Scan for the cell matching the given text and deliver its [X, Y] coordinate at center. 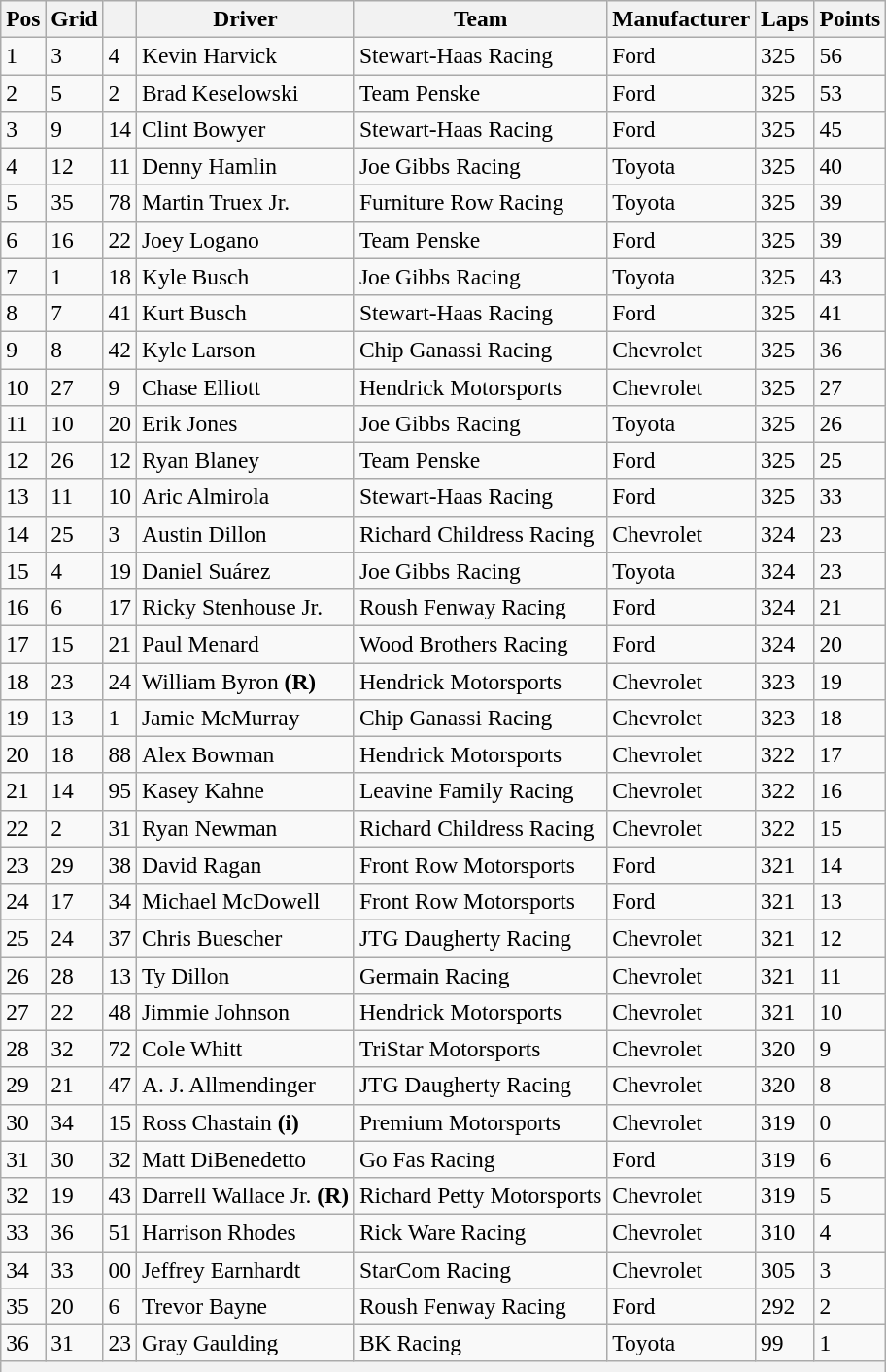
BK Racing [480, 1343]
Leavine Family Racing [480, 791]
00 [119, 1269]
Brad Keselowski [245, 92]
Manufacturer [682, 18]
47 [119, 1086]
48 [119, 1012]
Richard Petty Motorsports [480, 1195]
Ryan Blaney [245, 460]
72 [119, 1049]
78 [119, 203]
Daniel Suárez [245, 571]
David Ragan [245, 865]
Jimmie Johnson [245, 1012]
Trevor Bayne [245, 1306]
Premium Motorsports [480, 1122]
Denny Hamlin [245, 166]
Austin Dillon [245, 534]
Martin Truex Jr. [245, 203]
0 [850, 1122]
40 [850, 166]
Germain Racing [480, 975]
292 [785, 1306]
Aric Almirola [245, 497]
Matt DiBenedetto [245, 1159]
Kevin Harvick [245, 55]
TriStar Motorsports [480, 1049]
Clint Bowyer [245, 129]
Jeffrey Earnhardt [245, 1269]
Ross Chastain (i) [245, 1122]
Ty Dillon [245, 975]
Chase Elliott [245, 386]
95 [119, 791]
A. J. Allmendinger [245, 1086]
305 [785, 1269]
Michael McDowell [245, 901]
42 [119, 350]
Darrell Wallace Jr. (R) [245, 1195]
Jamie McMurray [245, 718]
StarCom Racing [480, 1269]
310 [785, 1232]
88 [119, 754]
Rick Ware Racing [480, 1232]
Pos [23, 18]
Gray Gaulding [245, 1343]
Erik Jones [245, 423]
William Byron (R) [245, 681]
51 [119, 1232]
Kyle Larson [245, 350]
Ryan Newman [245, 828]
Alex Bowman [245, 754]
Laps [785, 18]
Paul Menard [245, 644]
Harrison Rhodes [245, 1232]
38 [119, 865]
56 [850, 55]
Kurt Busch [245, 313]
Ricky Stenhouse Jr. [245, 607]
Driver [245, 18]
Points [850, 18]
Team [480, 18]
Chris Buescher [245, 938]
Kasey Kahne [245, 791]
Go Fas Racing [480, 1159]
53 [850, 92]
99 [785, 1343]
45 [850, 129]
Wood Brothers Racing [480, 644]
Joey Logano [245, 240]
Cole Whitt [245, 1049]
Kyle Busch [245, 277]
Furniture Row Racing [480, 203]
Grid [74, 18]
37 [119, 938]
